Find where the given text appears and provide that cell's center as (X, Y) coordinate. 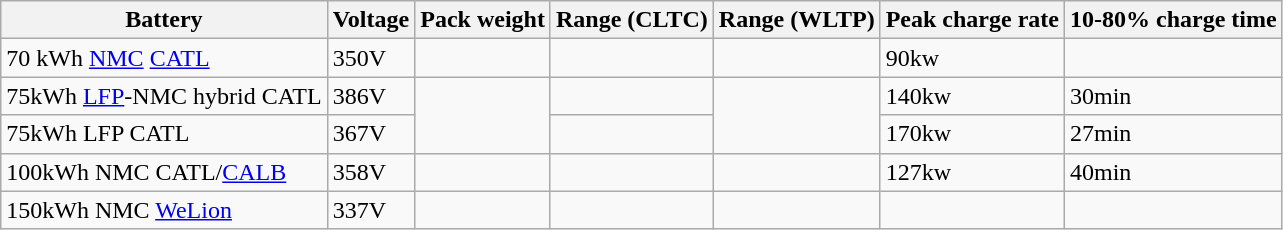
Pack weight (483, 20)
Voltage (371, 20)
90kw (972, 58)
Range (WLTP) (796, 20)
40min (1173, 172)
27min (1173, 134)
350V (371, 58)
140kw (972, 96)
367V (371, 134)
Battery (164, 20)
127kw (972, 172)
337V (371, 210)
75kWh LFP-NMC hybrid CATL (164, 96)
100kWh NMC CATL/CALB (164, 172)
Range (CLTC) (632, 20)
358V (371, 172)
70 kWh NMC CATL (164, 58)
Peak charge rate (972, 20)
10-80% charge time (1173, 20)
386V (371, 96)
75kWh LFP CATL (164, 134)
30min (1173, 96)
170kw (972, 134)
150kWh NMC WeLion (164, 210)
